Provide the [x, y] coordinate of the cell's center where the given text is located.  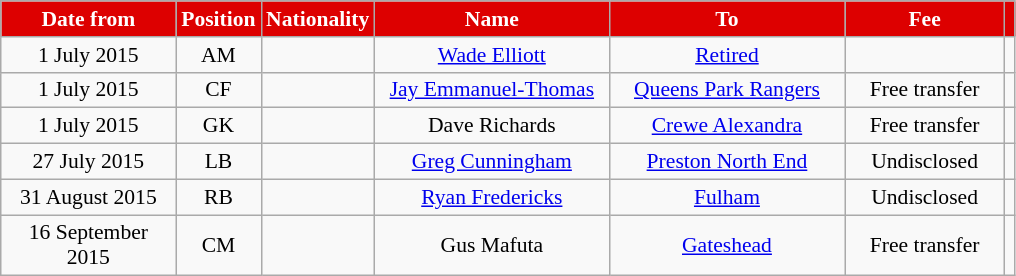
Fee [925, 19]
Wade Elliott [492, 55]
GK [218, 126]
Queens Park Rangers [726, 90]
Greg Cunningham [492, 162]
Ryan Fredericks [492, 197]
Name [492, 19]
Crewe Alexandra [726, 126]
Dave Richards [492, 126]
Preston North End [726, 162]
Fulham [726, 197]
AM [218, 55]
Nationality [318, 19]
RB [218, 197]
27 July 2015 [88, 162]
To [726, 19]
CM [218, 246]
Gateshead [726, 246]
Retired [726, 55]
CF [218, 90]
Position [218, 19]
Date from [88, 19]
16 September 2015 [88, 246]
31 August 2015 [88, 197]
LB [218, 162]
Gus Mafuta [492, 246]
Jay Emmanuel-Thomas [492, 90]
